Identify which cell holds the provided text, then report its [X, Y] central coordinate. 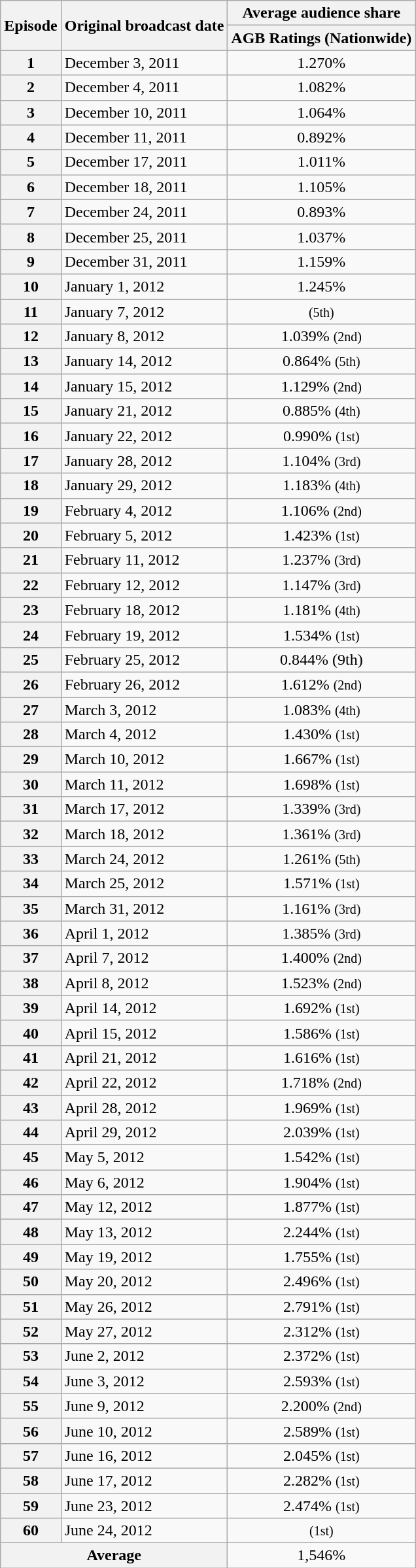
1,546% [322, 1556]
1.261% (5th) [322, 859]
11 [31, 312]
30 [31, 784]
0.864% (5th) [322, 361]
May 12, 2012 [144, 1207]
1.147% (3rd) [322, 585]
March 11, 2012 [144, 784]
2.791% (1st) [322, 1307]
24 [31, 635]
June 2, 2012 [144, 1356]
42 [31, 1082]
32 [31, 834]
March 24, 2012 [144, 859]
January 21, 2012 [144, 411]
1.104% (3rd) [322, 461]
June 16, 2012 [144, 1456]
45 [31, 1158]
31 [31, 809]
1.969% (1st) [322, 1108]
1.385% (3rd) [322, 933]
1.586% (1st) [322, 1033]
41 [31, 1058]
1.039% (2nd) [322, 337]
2.496% (1st) [322, 1282]
15 [31, 411]
December 31, 2011 [144, 261]
44 [31, 1133]
Episode [31, 25]
20 [31, 535]
29 [31, 759]
1.183% (4th) [322, 486]
May 27, 2012 [144, 1331]
December 17, 2011 [144, 162]
8 [31, 237]
April 14, 2012 [144, 1008]
June 23, 2012 [144, 1505]
April 29, 2012 [144, 1133]
June 17, 2012 [144, 1480]
February 4, 2012 [144, 510]
1.159% [322, 261]
58 [31, 1480]
December 25, 2011 [144, 237]
17 [31, 461]
December 18, 2011 [144, 187]
5 [31, 162]
April 7, 2012 [144, 958]
57 [31, 1456]
1.106% (2nd) [322, 510]
1.129% (2nd) [322, 386]
2 [31, 88]
1.904% (1st) [322, 1182]
May 19, 2012 [144, 1257]
1.667% (1st) [322, 759]
1.105% [322, 187]
52 [31, 1331]
February 18, 2012 [144, 610]
April 1, 2012 [144, 933]
2.372% (1st) [322, 1356]
January 7, 2012 [144, 312]
2.045% (1st) [322, 1456]
38 [31, 983]
May 13, 2012 [144, 1232]
22 [31, 585]
2.589% (1st) [322, 1431]
March 4, 2012 [144, 735]
1.612% (2nd) [322, 684]
49 [31, 1257]
1.616% (1st) [322, 1058]
10 [31, 286]
1.698% (1st) [322, 784]
February 12, 2012 [144, 585]
6 [31, 187]
1.064% [322, 112]
February 5, 2012 [144, 535]
9 [31, 261]
April 8, 2012 [144, 983]
53 [31, 1356]
50 [31, 1282]
3 [31, 112]
28 [31, 735]
2.282% (1st) [322, 1480]
0.892% [322, 137]
18 [31, 486]
February 26, 2012 [144, 684]
48 [31, 1232]
December 10, 2011 [144, 112]
4 [31, 137]
March 18, 2012 [144, 834]
(5th) [322, 312]
January 29, 2012 [144, 486]
16 [31, 436]
26 [31, 684]
1.523% (2nd) [322, 983]
1.245% [322, 286]
March 3, 2012 [144, 709]
2.200% (2nd) [322, 1406]
0.885% (4th) [322, 411]
21 [31, 560]
56 [31, 1431]
27 [31, 709]
2.593% (1st) [322, 1381]
7 [31, 212]
January 28, 2012 [144, 461]
12 [31, 337]
46 [31, 1182]
March 31, 2012 [144, 909]
December 24, 2011 [144, 212]
Original broadcast date [144, 25]
May 26, 2012 [144, 1307]
1.011% [322, 162]
0.893% [322, 212]
35 [31, 909]
23 [31, 610]
AGB Ratings (Nationwide) [322, 38]
2.039% (1st) [322, 1133]
1.270% [322, 63]
March 25, 2012 [144, 884]
39 [31, 1008]
December 4, 2011 [144, 88]
25 [31, 659]
2.474% (1st) [322, 1505]
1.430% (1st) [322, 735]
1.534% (1st) [322, 635]
February 19, 2012 [144, 635]
1.181% (4th) [322, 610]
June 3, 2012 [144, 1381]
36 [31, 933]
0.844% (9th) [322, 659]
May 20, 2012 [144, 1282]
May 6, 2012 [144, 1182]
January 22, 2012 [144, 436]
(1st) [322, 1531]
2.312% (1st) [322, 1331]
13 [31, 361]
December 3, 2011 [144, 63]
February 25, 2012 [144, 659]
Average [114, 1556]
March 10, 2012 [144, 759]
June 24, 2012 [144, 1531]
January 1, 2012 [144, 286]
1.692% (1st) [322, 1008]
59 [31, 1505]
1.755% (1st) [322, 1257]
19 [31, 510]
1.037% [322, 237]
April 22, 2012 [144, 1082]
April 28, 2012 [144, 1108]
March 17, 2012 [144, 809]
1.361% (3rd) [322, 834]
51 [31, 1307]
60 [31, 1531]
April 21, 2012 [144, 1058]
May 5, 2012 [144, 1158]
0.990% (1st) [322, 436]
1.423% (1st) [322, 535]
40 [31, 1033]
April 15, 2012 [144, 1033]
December 11, 2011 [144, 137]
14 [31, 386]
1.877% (1st) [322, 1207]
1.082% [322, 88]
1.161% (3rd) [322, 909]
55 [31, 1406]
37 [31, 958]
1.571% (1st) [322, 884]
1.083% (4th) [322, 709]
34 [31, 884]
June 9, 2012 [144, 1406]
January 14, 2012 [144, 361]
43 [31, 1108]
January 8, 2012 [144, 337]
January 15, 2012 [144, 386]
54 [31, 1381]
1.237% (3rd) [322, 560]
1.339% (3rd) [322, 809]
Average audience share [322, 13]
1.542% (1st) [322, 1158]
47 [31, 1207]
1 [31, 63]
1.400% (2nd) [322, 958]
2.244% (1st) [322, 1232]
33 [31, 859]
June 10, 2012 [144, 1431]
February 11, 2012 [144, 560]
1.718% (2nd) [322, 1082]
